Scan for the cell matching the given text and deliver its (X, Y) coordinate at center. 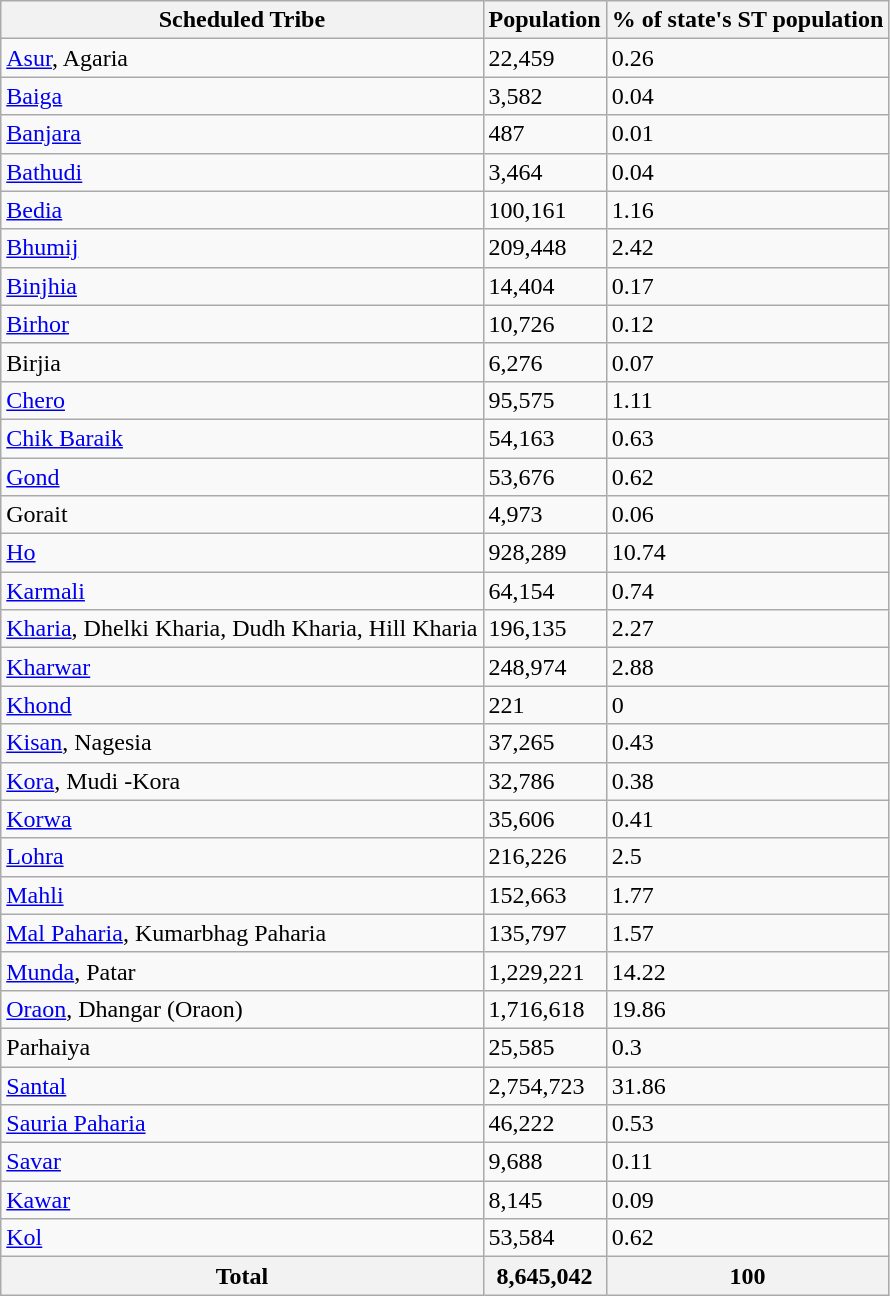
Gond (242, 477)
8,645,042 (544, 1276)
0.26 (748, 58)
2.5 (748, 857)
248,974 (544, 667)
1.11 (748, 400)
Munda, Patar (242, 971)
Ho (242, 553)
Kawar (242, 1200)
0.3 (748, 1047)
3,582 (544, 96)
Baiga (242, 96)
0.53 (748, 1124)
0.06 (748, 515)
35,606 (544, 819)
2.42 (748, 248)
928,289 (544, 553)
Karmali (242, 591)
Asur, Agaria (242, 58)
1,716,618 (544, 1009)
Kharia, Dhelki Kharia, Dudh Kharia, Hill Kharia (242, 629)
0.63 (748, 438)
Lohra (242, 857)
22,459 (544, 58)
135,797 (544, 933)
Gorait (242, 515)
Mahli (242, 895)
216,226 (544, 857)
19.86 (748, 1009)
Kharwar (242, 667)
2.27 (748, 629)
1,229,221 (544, 971)
0.43 (748, 743)
Oraon, Dhangar (Oraon) (242, 1009)
3,464 (544, 172)
46,222 (544, 1124)
Population (544, 20)
152,663 (544, 895)
0 (748, 705)
Kisan, Nagesia (242, 743)
10,726 (544, 324)
Chik Baraik (242, 438)
0.12 (748, 324)
Banjara (242, 134)
Binjhia (242, 286)
Birjia (242, 362)
25,585 (544, 1047)
Scheduled Tribe (242, 20)
64,154 (544, 591)
95,575 (544, 400)
Santal (242, 1085)
Parhaiya (242, 1047)
1.57 (748, 933)
37,265 (544, 743)
% of state's ST population (748, 20)
14,404 (544, 286)
Savar (242, 1162)
0.74 (748, 591)
Khond (242, 705)
Kol (242, 1238)
0.17 (748, 286)
32,786 (544, 781)
54,163 (544, 438)
221 (544, 705)
Bedia (242, 210)
31.86 (748, 1085)
1.77 (748, 895)
4,973 (544, 515)
0.07 (748, 362)
Birhor (242, 324)
53,584 (544, 1238)
2,754,723 (544, 1085)
196,135 (544, 629)
100 (748, 1276)
0.09 (748, 1200)
8,145 (544, 1200)
Korwa (242, 819)
Sauria Paharia (242, 1124)
0.38 (748, 781)
487 (544, 134)
14.22 (748, 971)
2.88 (748, 667)
209,448 (544, 248)
Total (242, 1276)
Chero (242, 400)
Kora, Mudi -Kora (242, 781)
0.11 (748, 1162)
100,161 (544, 210)
10.74 (748, 553)
Bathudi (242, 172)
53,676 (544, 477)
1.16 (748, 210)
0.41 (748, 819)
Bhumij (242, 248)
0.01 (748, 134)
6,276 (544, 362)
Mal Paharia, Kumarbhag Paharia (242, 933)
9,688 (544, 1162)
